Provide the [x, y] coordinate of the cell's center where the given text is located.  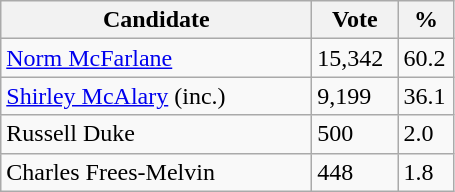
Charles Frees-Melvin [156, 172]
36.1 [426, 96]
500 [355, 134]
15,342 [355, 58]
Shirley McAlary (inc.) [156, 96]
60.2 [426, 58]
Russell Duke [156, 134]
Norm McFarlane [156, 58]
1.8 [426, 172]
9,199 [355, 96]
2.0 [426, 134]
Candidate [156, 20]
% [426, 20]
448 [355, 172]
Vote [355, 20]
